Determine the [X, Y] coordinate at the center of the cell enclosing the given text.  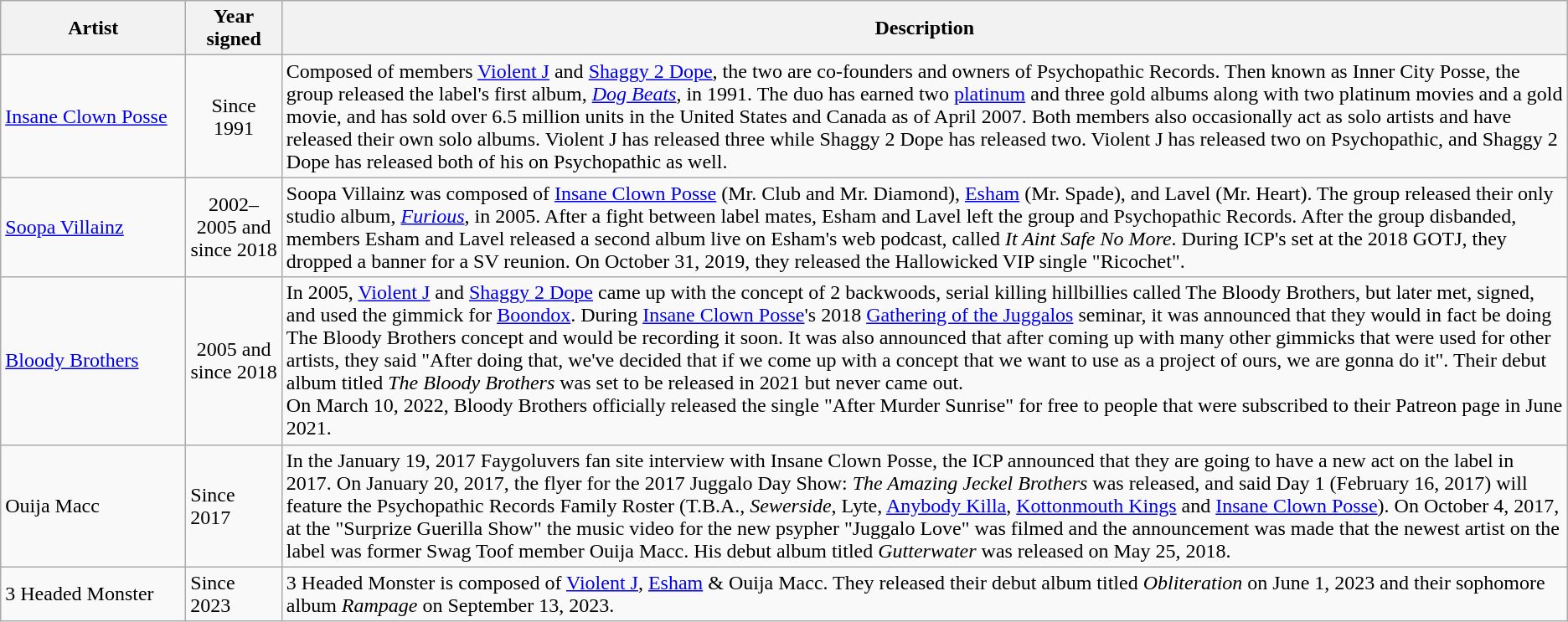
Ouija Macc [94, 506]
Description [925, 28]
Artist [94, 28]
2005 and since 2018 [235, 361]
Year signed [235, 28]
Since 1991 [235, 116]
Insane Clown Posse [94, 116]
Bloody Brothers [94, 361]
Soopa Villainz [94, 228]
Since 2017 [235, 506]
Since 2023 [235, 594]
2002–2005 and since 2018 [235, 228]
3 Headed Monster [94, 594]
